Extract the [x, y] coordinate from the center of the cell holding the provided text.  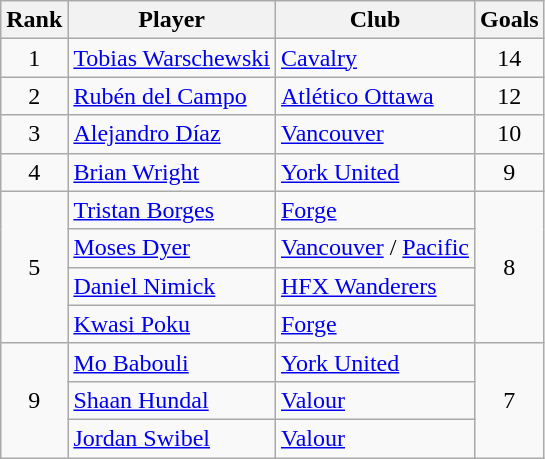
Cavalry [374, 58]
8 [509, 267]
Vancouver / Pacific [374, 248]
10 [509, 134]
Rank [34, 20]
Kwasi Poku [172, 324]
7 [509, 400]
14 [509, 58]
5 [34, 267]
Tobias Warschewski [172, 58]
2 [34, 96]
3 [34, 134]
Daniel Nimick [172, 286]
Alejandro Díaz [172, 134]
Rubén del Campo [172, 96]
Tristan Borges [172, 210]
Vancouver [374, 134]
Jordan Swibel [172, 438]
Atlético Ottawa [374, 96]
Player [172, 20]
HFX Wanderers [374, 286]
Moses Dyer [172, 248]
Shaan Hundal [172, 400]
12 [509, 96]
Goals [509, 20]
Mo Babouli [172, 362]
1 [34, 58]
4 [34, 172]
Club [374, 20]
Brian Wright [172, 172]
